Pinpoint the cell where the given text exists, returning its (x, y) midpoint coordinate. 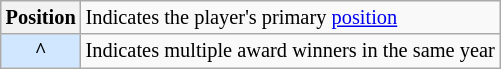
^ (41, 51)
Position (41, 17)
Indicates multiple award winners in the same year (290, 51)
Indicates the player's primary position (290, 17)
